Capture the cell that displays the provided text and extract its (x, y) central coordinate. 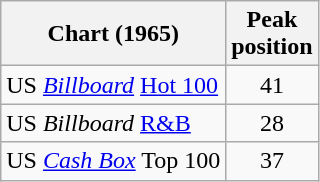
37 (272, 161)
US Billboard R&B (114, 123)
Peakposition (272, 34)
28 (272, 123)
US Billboard Hot 100 (114, 85)
US Cash Box Top 100 (114, 161)
Chart (1965) (114, 34)
41 (272, 85)
